Detect which cell encompasses the target text, then output its [x, y] center coordinate. 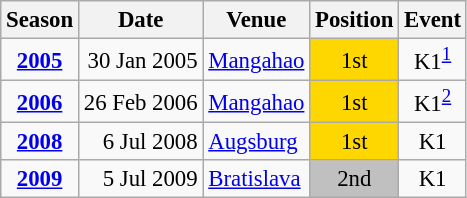
5 Jul 2009 [140, 179]
26 Feb 2006 [140, 102]
Date [140, 20]
Augsburg [256, 142]
6 Jul 2008 [140, 142]
K12 [433, 102]
2005 [40, 60]
2009 [40, 179]
K11 [433, 60]
Venue [256, 20]
2006 [40, 102]
Event [433, 20]
30 Jan 2005 [140, 60]
Season [40, 20]
2008 [40, 142]
Position [354, 20]
2nd [354, 179]
Bratislava [256, 179]
